Capture the cell that displays the provided text and extract its [x, y] central coordinate. 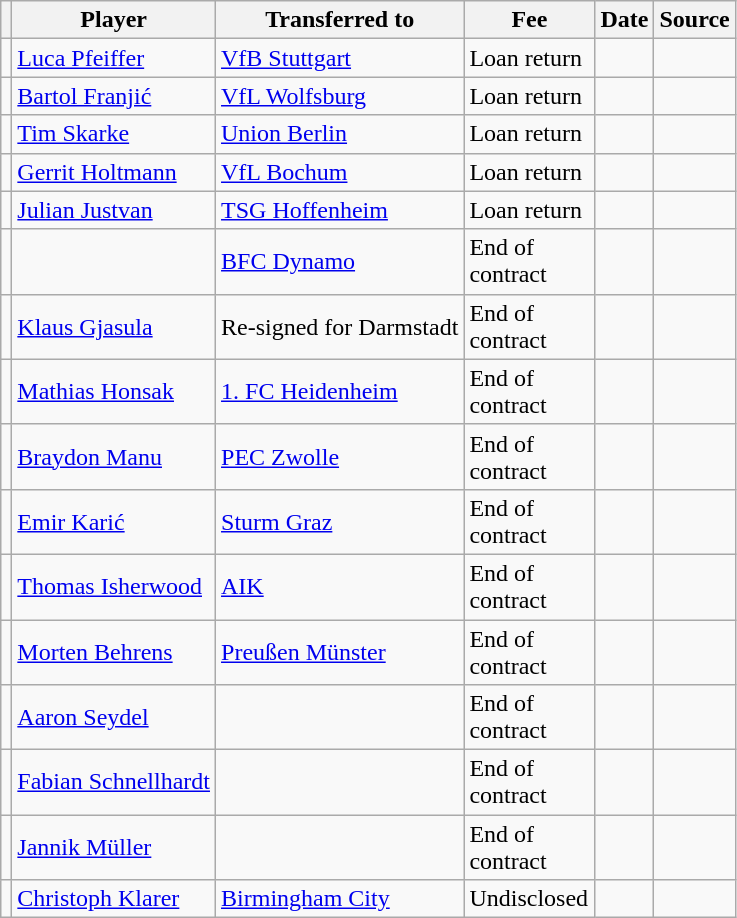
Preußen Münster [340, 652]
Fee [530, 20]
Sturm Graz [340, 522]
1. FC Heidenheim [340, 392]
Julian Justvan [114, 210]
Aaron Seydel [114, 718]
Re-signed for Darmstadt [340, 326]
Gerrit Holtmann [114, 172]
Bartol Franjić [114, 96]
Union Berlin [340, 134]
BFC Dynamo [340, 262]
Luca Pfeiffer [114, 58]
Date [624, 20]
Christoph Klarer [114, 899]
Klaus Gjasula [114, 326]
Tim Skarke [114, 134]
Emir Karić [114, 522]
Jannik Müller [114, 848]
PEC Zwolle [340, 456]
Braydon Manu [114, 456]
Player [114, 20]
TSG Hoffenheim [340, 210]
VfB Stuttgart [340, 58]
AIK [340, 586]
Morten Behrens [114, 652]
Transferred to [340, 20]
Mathias Honsak [114, 392]
Birmingham City [340, 899]
Undisclosed [530, 899]
Thomas Isherwood [114, 586]
Source [694, 20]
Fabian Schnellhardt [114, 782]
VfL Wolfsburg [340, 96]
VfL Bochum [340, 172]
